Identify which cell holds the provided text, then report its [x, y] central coordinate. 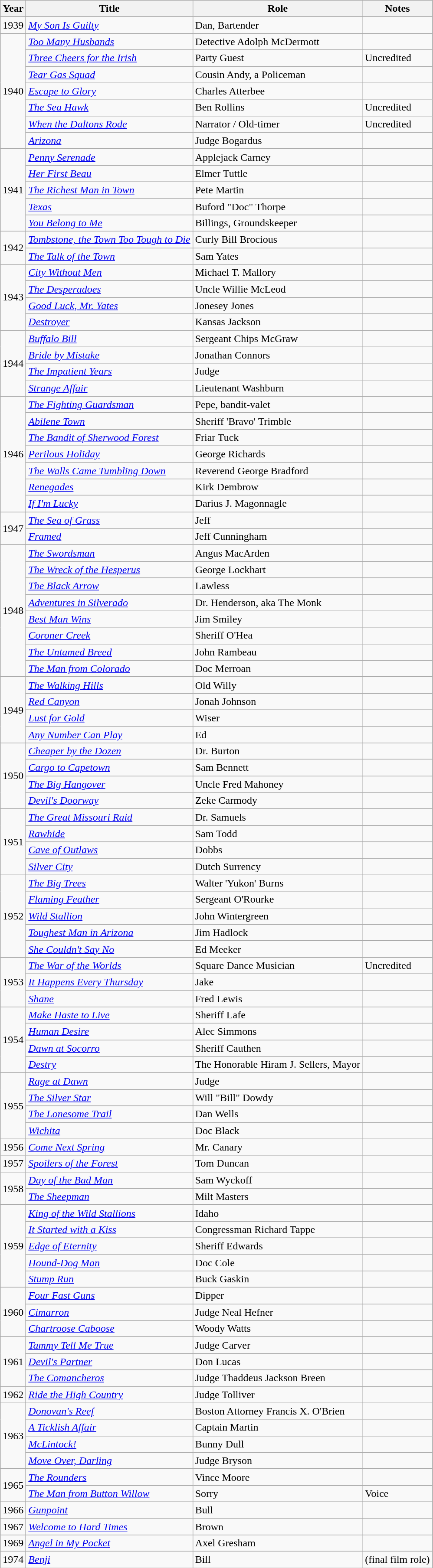
Tear Gas Squad [109, 75]
If I'm Lucky [109, 504]
1942 [13, 248]
Too Many Husbands [109, 42]
Idaho [278, 1213]
Sheriff 'Bravo' Trimble [278, 421]
Flaming Feather [109, 900]
Dr. Henderson, aka The Monk [278, 603]
The Swordsman [109, 553]
Congressman Richard Tappe [278, 1229]
The Man from Button Willow [109, 1493]
John Wintergreen [278, 916]
The Bandit of Sherwood Forest [109, 437]
Good Luck, Mr. Yates [109, 306]
Vince Moore [278, 1477]
The Richest Man in Town [109, 190]
Darius J. Magonnagle [278, 504]
Lust for Gold [109, 718]
Ed Meeker [278, 949]
Kirk Dembrow [278, 487]
The Comancheros [109, 1378]
Day of the Bad Man [109, 1180]
Benji [109, 1560]
1969 [13, 1543]
Angel in My Pocket [109, 1543]
Doc Black [278, 1131]
1966 [13, 1510]
1952 [13, 916]
Spoilers of the Forest [109, 1164]
Destry [109, 1065]
Narrator / Old-timer [278, 124]
1954 [13, 1040]
Sheriff Cauthen [278, 1048]
Penny Serenade [109, 157]
1939 [13, 25]
Best Man Wins [109, 619]
Uncle Fred Mahoney [278, 784]
The Wreck of the Hesperus [109, 570]
The Honorable Hiram J. Sellers, Mayor [278, 1065]
Mr. Canary [278, 1147]
Cave of Outlaws [109, 850]
The Man from Colorado [109, 668]
Dipper [278, 1296]
1948 [13, 611]
The Silver Star [109, 1098]
Judge Thaddeus Jackson Breen [278, 1378]
Reverend George Bradford [278, 470]
Billings, Groundskeeper [278, 223]
The Talk of the Town [109, 256]
Bill [278, 1560]
Pete Martin [278, 190]
Coroner Creek [109, 636]
Abilene Town [109, 421]
Texas [109, 207]
It Started with a Kiss [109, 1229]
Don Lucas [278, 1362]
Ride the High Country [109, 1395]
Jonah Johnson [278, 701]
Notes [397, 9]
Cousin Andy, a Policeman [278, 75]
Wild Stallion [109, 916]
Pepe, bandit-valet [278, 404]
Bride by Mistake [109, 355]
John Rambeau [278, 652]
(final film role) [397, 1560]
1963 [13, 1436]
Jonathan Connors [278, 355]
Doc Merroan [278, 668]
Adventures in Silverado [109, 603]
Buck Gaskin [278, 1279]
Brown [278, 1526]
Perilous Holiday [109, 454]
1956 [13, 1147]
Alec Simmons [278, 1032]
Angus MacArden [278, 553]
Bunny Dull [278, 1444]
Tom Duncan [278, 1164]
1949 [13, 710]
Party Guest [278, 58]
Dr. Samuels [278, 817]
Judge Bryson [278, 1460]
When the Daltons Rode [109, 124]
Uncle Willie McLeod [278, 289]
Wiser [278, 718]
1962 [13, 1395]
Toughest Man in Arizona [109, 932]
The Lonesome Trail [109, 1114]
1953 [13, 982]
Ben Rollins [278, 108]
Jake [278, 982]
The Desperadoes [109, 289]
The Sheepman [109, 1196]
The Rounders [109, 1477]
Sam Yates [278, 256]
Applejack Carney [278, 157]
Buffalo Bill [109, 339]
Axel Gresham [278, 1543]
Sorry [278, 1493]
Hound-Dog Man [109, 1263]
Tammy Tell Me True [109, 1345]
Sheriff Lafe [278, 1015]
Elmer Tuttle [278, 173]
It Happens Every Thursday [109, 982]
King of the Wild Stallions [109, 1213]
1944 [13, 363]
Shane [109, 998]
The Walls Came Tumbling Down [109, 470]
Judge Bogardus [278, 140]
Her First Beau [109, 173]
Old Willy [278, 685]
George Richards [278, 454]
Sheriff O'Hea [278, 636]
1947 [13, 528]
Rage at Dawn [109, 1081]
Lawless [278, 586]
Ed [278, 735]
The Impatient Years [109, 372]
Sergeant Chips McGraw [278, 339]
Silver City [109, 867]
Dobbs [278, 850]
Devil's Doorway [109, 801]
The Sea of Grass [109, 520]
Friar Tuck [278, 437]
A Ticklish Affair [109, 1428]
Make Haste to Live [109, 1015]
My Son Is Guilty [109, 25]
The Untamed Breed [109, 652]
Sam Wyckoff [278, 1180]
Cheaper by the Dozen [109, 751]
McLintock! [109, 1444]
Sheriff Edwards [278, 1246]
Strange Affair [109, 388]
Bull [278, 1510]
Chartroose Caboose [109, 1329]
Stump Run [109, 1279]
Dutch Surrency [278, 867]
Year [13, 9]
Jeff Cunningham [278, 537]
Welcome to Hard Times [109, 1526]
The Sea Hawk [109, 108]
Framed [109, 537]
Rawhide [109, 834]
1941 [13, 190]
The Big Hangover [109, 784]
Cimarron [109, 1312]
Judge Neal Hefner [278, 1312]
Sergeant O'Rourke [278, 900]
Boston Attorney Francis X. O'Brien [278, 1411]
Kansas Jackson [278, 322]
Judge Tolliver [278, 1395]
1950 [13, 776]
Four Fast Guns [109, 1296]
Walter 'Yukon' Burns [278, 883]
Buford "Doc" Thorpe [278, 207]
Role [278, 9]
Devil's Partner [109, 1362]
Curly Bill Brocious [278, 240]
You Belong to Me [109, 223]
Will "Bill" Dowdy [278, 1098]
City Without Men [109, 273]
1961 [13, 1362]
The War of the Worlds [109, 965]
Donovan's Reef [109, 1411]
Dan Wells [278, 1114]
Michael T. Mallory [278, 273]
1974 [13, 1560]
Tombstone, the Town Too Tough to Die [109, 240]
Any Number Can Play [109, 735]
The Walking Hills [109, 685]
George Lockhart [278, 570]
1955 [13, 1106]
Jonesey Jones [278, 306]
1958 [13, 1188]
Dr. Burton [278, 751]
Three Cheers for the Irish [109, 58]
Dan, Bartender [278, 25]
Doc Cole [278, 1263]
Wichita [109, 1131]
1965 [13, 1485]
1940 [13, 91]
1951 [13, 842]
1957 [13, 1164]
Charles Atterbee [278, 91]
Square Dance Musician [278, 965]
Zeke Carmody [278, 801]
Lieutenant Washburn [278, 388]
Milt Masters [278, 1196]
1967 [13, 1526]
Cargo to Capetown [109, 768]
Judge Carver [278, 1345]
Fred Lewis [278, 998]
1943 [13, 297]
Captain Martin [278, 1428]
Jim Hadlock [278, 932]
Destroyer [109, 322]
Sam Bennett [278, 768]
Jeff [278, 520]
1959 [13, 1246]
The Fighting Guardsman [109, 404]
Voice [397, 1493]
Jim Smiley [278, 619]
Edge of Eternity [109, 1246]
Detective Adolph McDermott [278, 42]
Gunpoint [109, 1510]
Red Canyon [109, 701]
Dawn at Socorro [109, 1048]
Escape to Glory [109, 91]
The Black Arrow [109, 586]
The Big Trees [109, 883]
Move Over, Darling [109, 1460]
The Great Missouri Raid [109, 817]
Title [109, 9]
1960 [13, 1312]
Renegades [109, 487]
Woody Watts [278, 1329]
Human Desire [109, 1032]
1946 [13, 454]
Sam Todd [278, 834]
Arizona [109, 140]
She Couldn't Say No [109, 949]
Come Next Spring [109, 1147]
